Search for the cell housing the specified text and yield its (x, y) center coordinate. 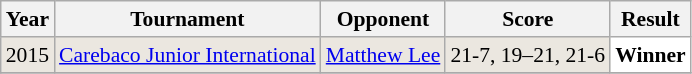
Carebaco Junior International (188, 55)
Score (528, 19)
Matthew Lee (384, 55)
2015 (28, 55)
Result (650, 19)
Tournament (188, 19)
Year (28, 19)
Winner (650, 55)
21-7, 19–21, 21-6 (528, 55)
Opponent (384, 19)
